Find where the given text appears and provide that cell's center as [X, Y] coordinate. 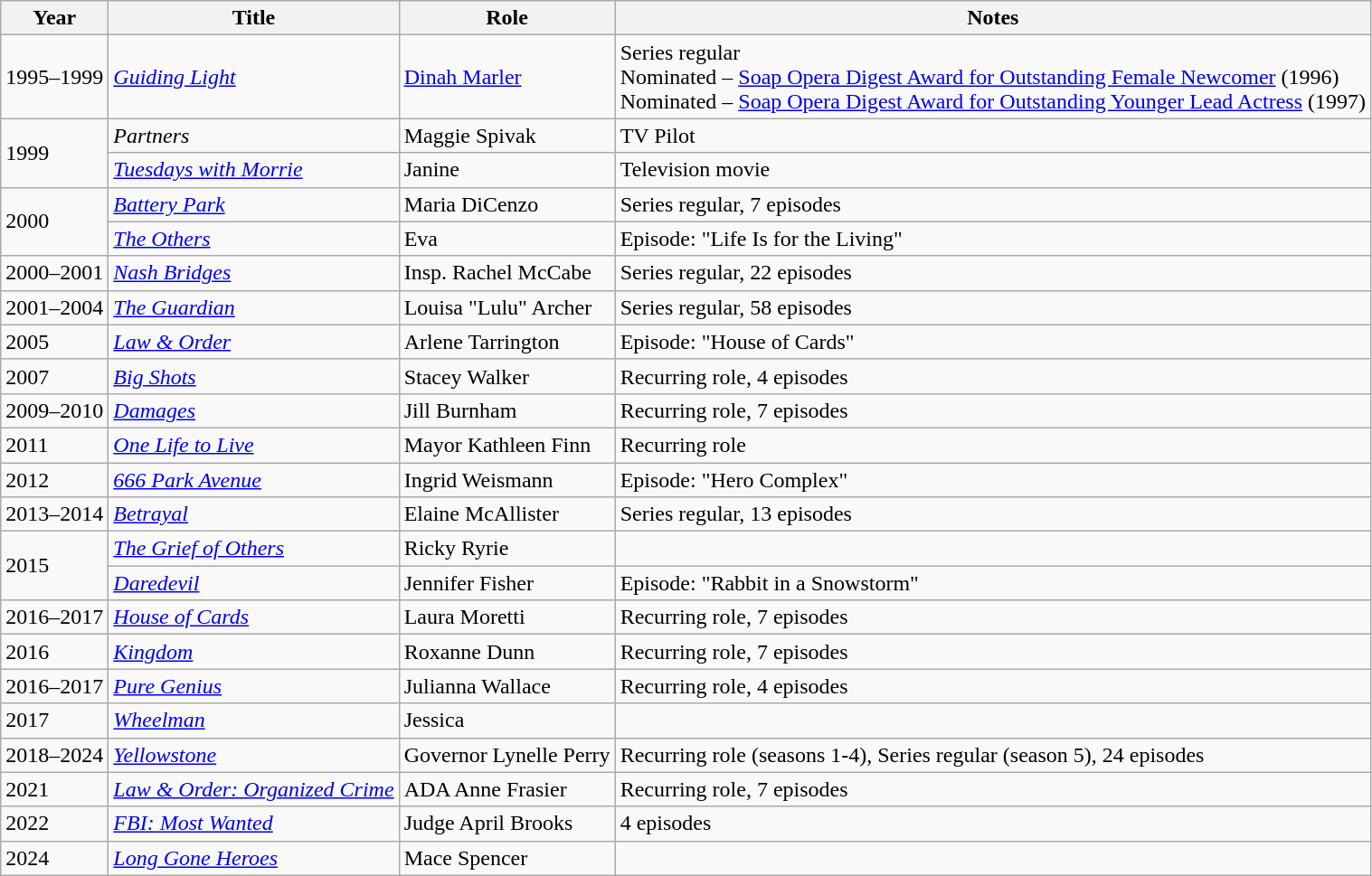
ADA Anne Frasier [506, 789]
2015 [54, 566]
Maggie Spivak [506, 136]
Mayor Kathleen Finn [506, 445]
2013–2014 [54, 514]
Episode: "House of Cards" [993, 342]
2009–2010 [54, 410]
Kingdom [253, 652]
Elaine McAllister [506, 514]
Jessica [506, 721]
Yellowstone [253, 755]
One Life to Live [253, 445]
FBI: Most Wanted [253, 824]
Partners [253, 136]
Daredevil [253, 583]
Recurring role [993, 445]
Series regular, 58 episodes [993, 307]
Series regular, 7 episodes [993, 204]
Battery Park [253, 204]
Jennifer Fisher [506, 583]
Louisa "Lulu" Archer [506, 307]
4 episodes [993, 824]
2000–2001 [54, 273]
Long Gone Heroes [253, 858]
Role [506, 18]
2000 [54, 221]
Guiding Light [253, 77]
666 Park Avenue [253, 480]
Law & Order: Organized Crime [253, 789]
2012 [54, 480]
The Others [253, 239]
2018–2024 [54, 755]
Ingrid Weismann [506, 480]
2021 [54, 789]
2017 [54, 721]
Insp. Rachel McCabe [506, 273]
Pure Genius [253, 686]
Episode: "Hero Complex" [993, 480]
Jill Burnham [506, 410]
Julianna Wallace [506, 686]
The Grief of Others [253, 549]
Episode: "Life Is for the Living" [993, 239]
Roxanne Dunn [506, 652]
2011 [54, 445]
Year [54, 18]
2007 [54, 376]
Janine [506, 170]
Series regular, 22 episodes [993, 273]
Big Shots [253, 376]
Nash Bridges [253, 273]
Recurring role (seasons 1-4), Series regular (season 5), 24 episodes [993, 755]
House of Cards [253, 617]
Governor Lynelle Perry [506, 755]
Series regular, 13 episodes [993, 514]
2016 [54, 652]
2005 [54, 342]
Law & Order [253, 342]
Ricky Ryrie [506, 549]
Episode: "Rabbit in a Snowstorm" [993, 583]
2024 [54, 858]
Tuesdays with Morrie [253, 170]
Laura Moretti [506, 617]
Stacey Walker [506, 376]
Arlene Tarrington [506, 342]
Wheelman [253, 721]
Judge April Brooks [506, 824]
2022 [54, 824]
1999 [54, 153]
Notes [993, 18]
Dinah Marler [506, 77]
1995–1999 [54, 77]
Television movie [993, 170]
The Guardian [253, 307]
Betrayal [253, 514]
2001–2004 [54, 307]
Title [253, 18]
Maria DiCenzo [506, 204]
Damages [253, 410]
Mace Spencer [506, 858]
TV Pilot [993, 136]
Eva [506, 239]
